Scan for the cell matching the given text and deliver its [X, Y] coordinate at center. 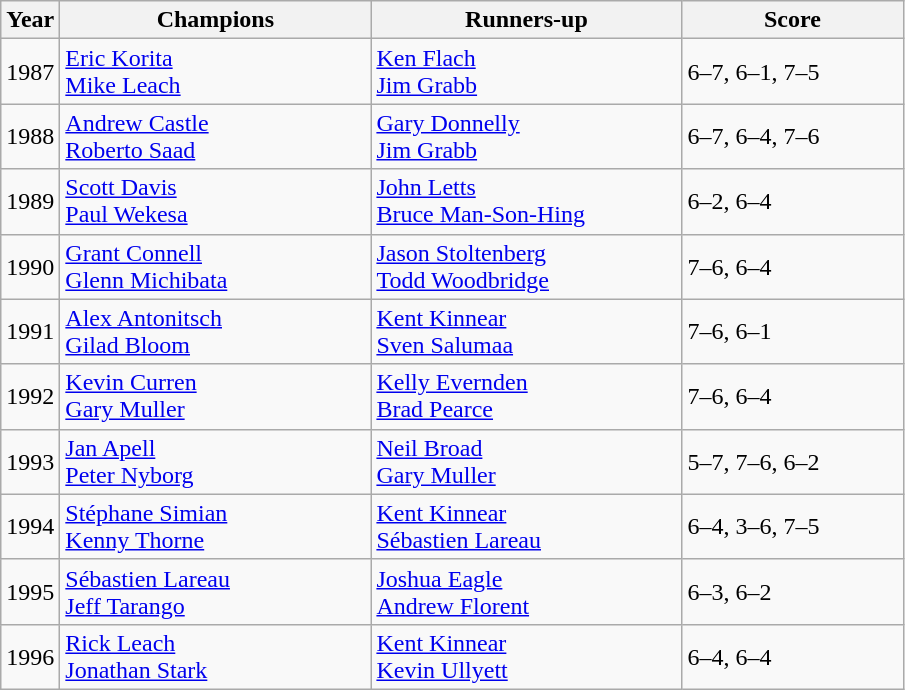
Kevin Curren Gary Muller [216, 396]
1992 [30, 396]
Gary Donnelly Jim Grabb [526, 136]
1995 [30, 592]
1991 [30, 332]
1988 [30, 136]
Champions [216, 20]
Neil Broad Gary Muller [526, 462]
Joshua Eagle Andrew Florent [526, 592]
Kelly Evernden Brad Pearce [526, 396]
6–3, 6–2 [792, 592]
6–7, 6–4, 7–6 [792, 136]
Scott Davis Paul Wekesa [216, 202]
Year [30, 20]
Score [792, 20]
1996 [30, 656]
Alex Antonitsch Gilad Bloom [216, 332]
1989 [30, 202]
Ken Flach Jim Grabb [526, 72]
7–6, 6–1 [792, 332]
John Letts Bruce Man-Son-Hing [526, 202]
1990 [30, 266]
Jan Apell Peter Nyborg [216, 462]
Kent Kinnear Sven Salumaa [526, 332]
Eric Korita Mike Leach [216, 72]
Andrew Castle Roberto Saad [216, 136]
6–4, 6–4 [792, 656]
Stéphane Simian Kenny Thorne [216, 526]
Kent Kinnear Kevin Ullyett [526, 656]
Grant Connell Glenn Michibata [216, 266]
Runners-up [526, 20]
1993 [30, 462]
6–2, 6–4 [792, 202]
5–7, 7–6, 6–2 [792, 462]
Jason Stoltenberg Todd Woodbridge [526, 266]
Rick Leach Jonathan Stark [216, 656]
1994 [30, 526]
6–7, 6–1, 7–5 [792, 72]
6–4, 3–6, 7–5 [792, 526]
Sébastien Lareau Jeff Tarango [216, 592]
Kent Kinnear Sébastien Lareau [526, 526]
1987 [30, 72]
